For the text-containing cell, return its midpoint in [X, Y] coordinate format. 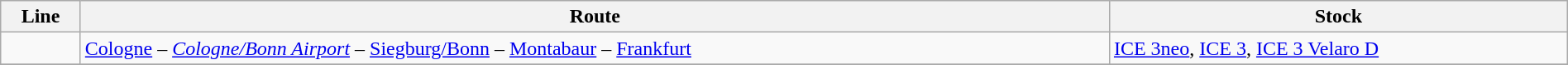
Stock [1338, 17]
Line [41, 17]
Cologne – Cologne/Bonn Airport – Siegburg/Bonn – Montabaur – Frankfurt [595, 48]
ICE 3neo, ICE 3, ICE 3 Velaro D [1338, 48]
Route [595, 17]
